Find where the given text appears and provide that cell's center as [X, Y] coordinate. 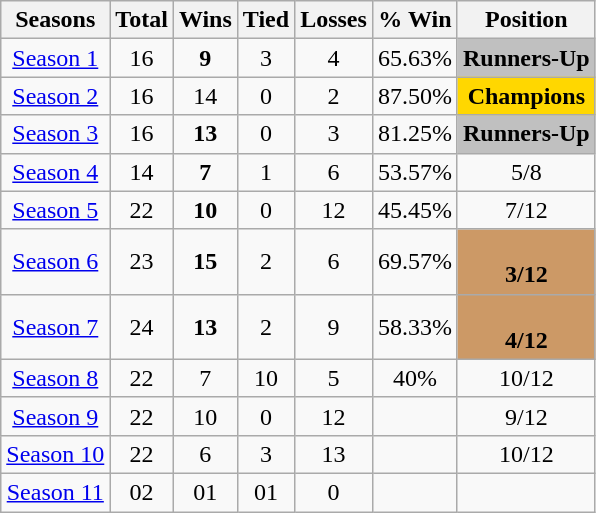
53.57% [414, 172]
69.57% [414, 262]
23 [142, 262]
Season 9 [56, 416]
5 [334, 378]
4 [334, 58]
Season 6 [56, 262]
3/12 [526, 262]
Tied [266, 20]
Season 8 [56, 378]
Season 4 [56, 172]
Position [526, 20]
Season 11 [56, 492]
Wins [205, 20]
Season 7 [56, 326]
02 [142, 492]
Season 1 [56, 58]
9/12 [526, 416]
Season 3 [56, 134]
Losses [334, 20]
Season 5 [56, 210]
Season 2 [56, 96]
Seasons [56, 20]
5/8 [526, 172]
1 [266, 172]
% Win [414, 20]
Champions [526, 96]
87.50% [414, 96]
Season 10 [56, 454]
65.63% [414, 58]
Total [142, 20]
7/12 [526, 210]
58.33% [414, 326]
15 [205, 262]
24 [142, 326]
40% [414, 378]
45.45% [414, 210]
81.25% [414, 134]
4/12 [526, 326]
